Determine the (x, y) coordinate at the center of the cell enclosing the given text.  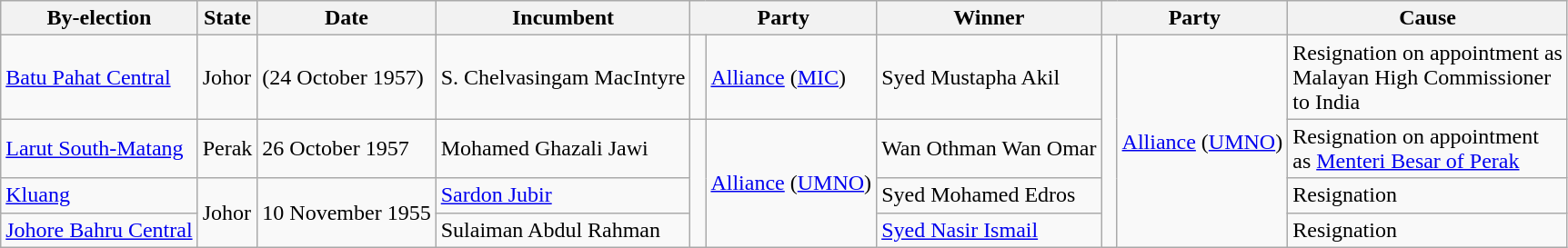
Kluang (99, 195)
26 October 1957 (347, 149)
Perak (227, 149)
Batu Pahat Central (99, 77)
Mohamed Ghazali Jawi (563, 149)
By-election (99, 18)
Syed Mustapha Akil (990, 77)
Incumbent (563, 18)
Johore Bahru Central (99, 230)
Alliance (MIC) (791, 77)
Winner (990, 18)
Syed Nasir Ismail (990, 230)
Cause (1428, 18)
Sulaiman Abdul Rahman (563, 230)
Sardon Jubir (563, 195)
Resignation on appointment asMalayan High Commissioner to India (1428, 77)
Resignation on appointmentas Menteri Besar of Perak (1428, 149)
10 November 1955 (347, 213)
State (227, 18)
Syed Mohamed Edros (990, 195)
S. Chelvasingam MacIntyre (563, 77)
Wan Othman Wan Omar (990, 149)
(24 October 1957) (347, 77)
Larut South-Matang (99, 149)
Date (347, 18)
